Capture the cell that displays the provided text and extract its [x, y] central coordinate. 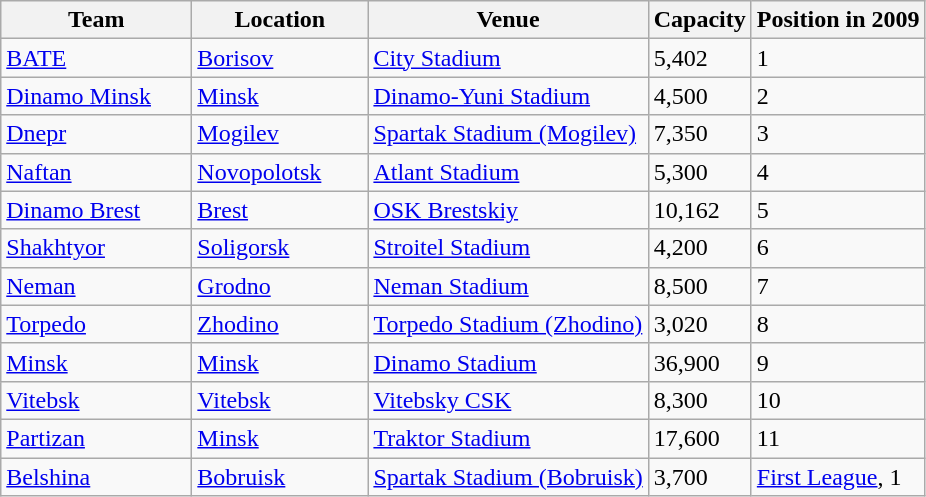
Partizan [96, 438]
Novopolotsk [280, 172]
36,900 [700, 362]
Bobruisk [280, 477]
Mogilev [280, 134]
8 [838, 324]
4,500 [700, 96]
Traktor Stadium [508, 438]
Grodno [280, 286]
Dinamo-Yuni Stadium [508, 96]
5 [838, 210]
Venue [508, 20]
Belshina [96, 477]
First League, 1 [838, 477]
Vitebsky CSK [508, 400]
Location [280, 20]
8,300 [700, 400]
Atlant Stadium [508, 172]
Soligorsk [280, 248]
Spartak Stadium (Mogilev) [508, 134]
4 [838, 172]
Brest [280, 210]
Dinamo Minsk [96, 96]
7,350 [700, 134]
7 [838, 286]
Borisov [280, 58]
Torpedo Stadium (Zhodino) [508, 324]
Neman Stadium [508, 286]
Spartak Stadium (Bobruisk) [508, 477]
17,600 [700, 438]
8,500 [700, 286]
Torpedo [96, 324]
5,402 [700, 58]
BATE [96, 58]
Zhodino [280, 324]
11 [838, 438]
Naftan [96, 172]
Stroitel Stadium [508, 248]
10,162 [700, 210]
9 [838, 362]
2 [838, 96]
Dinamo Brest [96, 210]
6 [838, 248]
10 [838, 400]
3,020 [700, 324]
3 [838, 134]
4,200 [700, 248]
Position in 2009 [838, 20]
Shakhtyor [96, 248]
Dnepr [96, 134]
Neman [96, 286]
City Stadium [508, 58]
3,700 [700, 477]
1 [838, 58]
Team [96, 20]
OSK Brestskiy [508, 210]
5,300 [700, 172]
Dinamo Stadium [508, 362]
Capacity [700, 20]
